Locate the cell with the specified text and output its (x, y) center coordinate. 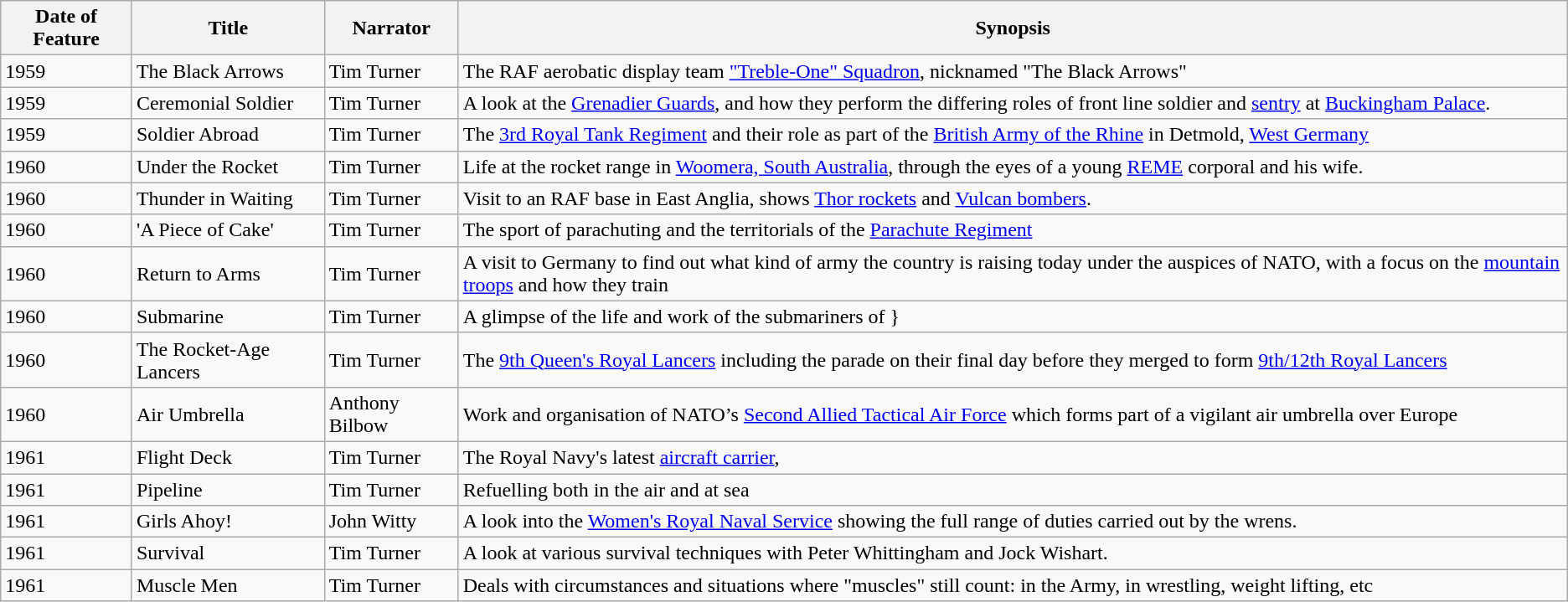
Girls Ahoy! (228, 522)
John Witty (391, 522)
Work and organisation of NATO’s Second Allied Tactical Air Force which forms part of a vigilant air umbrella over Europe (1013, 414)
'A Piece of Cake' (228, 230)
Pipeline (228, 490)
Visit to an RAF base in East Anglia, shows Thor rockets and Vulcan bombers. (1013, 198)
The Rocket-Age Lancers (228, 360)
Deals with circumstances and situations where "muscles" still count: in the Army, in wrestling, weight lifting, etc (1013, 585)
Muscle Men (228, 585)
The RAF aerobatic display team "Treble-One" Squadron, nicknamed "The Black Arrows" (1013, 71)
Date of Feature (67, 28)
Thunder in Waiting (228, 198)
A look into the Women's Royal Naval Service showing the full range of duties carried out by the wrens. (1013, 522)
Soldier Abroad (228, 135)
Air Umbrella (228, 414)
Under the Rocket (228, 167)
Life at the rocket range in Woomera, South Australia, through the eyes of a young REME corporal and his wife. (1013, 167)
The 9th Queen's Royal Lancers including the parade on their final day before they merged to form 9th/12th Royal Lancers (1013, 360)
The 3rd Royal Tank Regiment and their role as part of the British Army of the Rhine in Detmold, West Germany (1013, 135)
Anthony Bilbow (391, 414)
Flight Deck (228, 457)
A glimpse of the life and work of the submariners of } (1013, 316)
Return to Arms (228, 273)
Ceremonial Soldier (228, 103)
The sport of parachuting and the territorials of the Parachute Regiment (1013, 230)
Submarine (228, 316)
A look at various survival techniques with Peter Whittingham and Jock Wishart. (1013, 553)
Narrator (391, 28)
The Royal Navy's latest aircraft carrier, (1013, 457)
The Black Arrows (228, 71)
Title (228, 28)
Refuelling both in the air and at sea (1013, 490)
Synopsis (1013, 28)
A look at the Grenadier Guards, and how they perform the differing roles of front line soldier and sentry at Buckingham Palace. (1013, 103)
Survival (228, 553)
